Provide the [X, Y] coordinate of the cell's center where the given text is located.  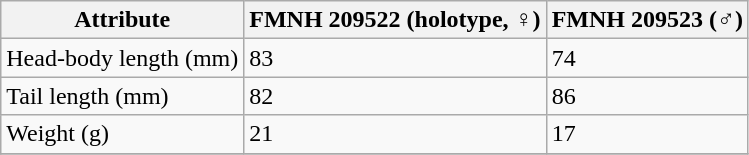
82 [395, 96]
FMNH 209522 (holotype, ♀) [395, 20]
Attribute [122, 20]
FMNH 209523 (♂) [647, 20]
86 [647, 96]
17 [647, 134]
Tail length (mm) [122, 96]
Head-body length (mm) [122, 58]
Weight (g) [122, 134]
21 [395, 134]
83 [395, 58]
74 [647, 58]
